Find where the given text appears and provide that cell's center as [x, y] coordinate. 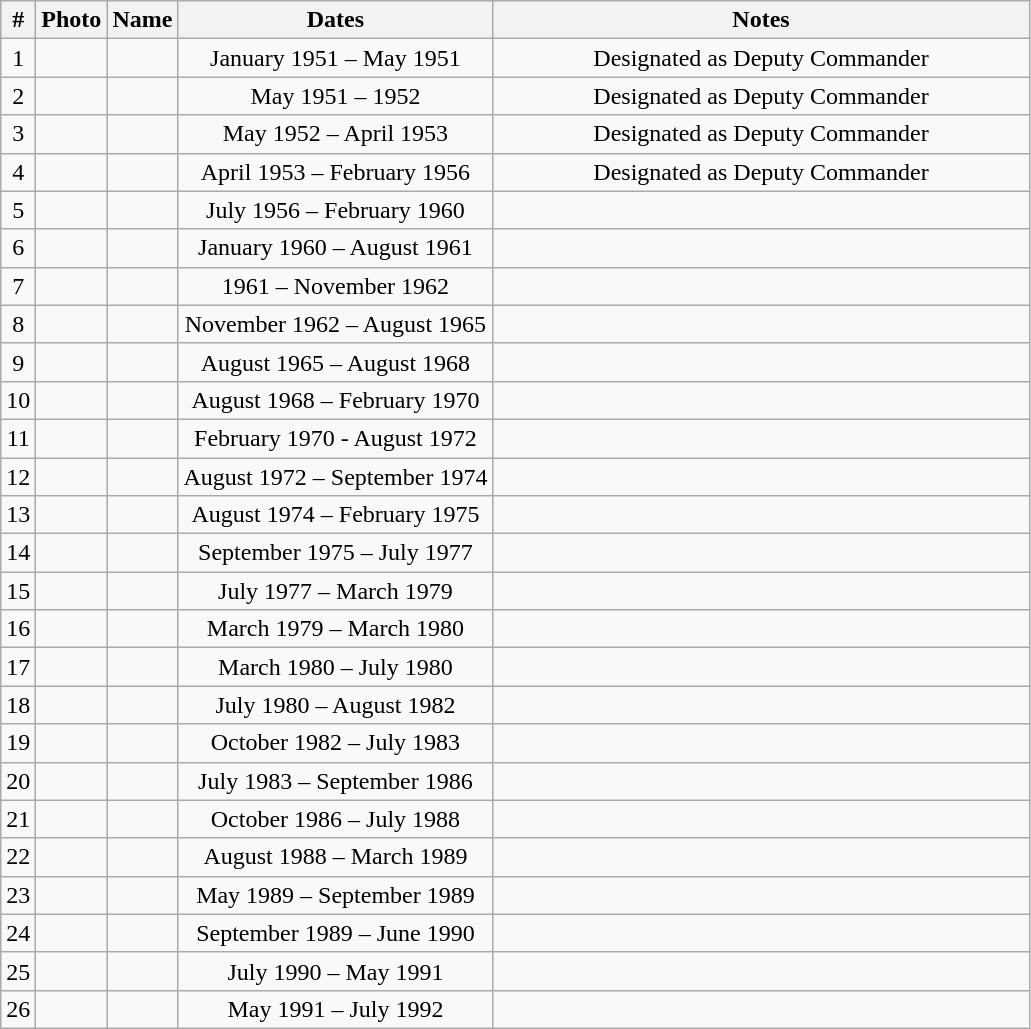
18 [18, 705]
10 [18, 400]
Dates [336, 20]
4 [18, 172]
March 1979 – March 1980 [336, 629]
May 1989 – September 1989 [336, 895]
13 [18, 515]
February 1970 - August 1972 [336, 438]
17 [18, 667]
19 [18, 743]
July 1956 – February 1960 [336, 210]
# [18, 20]
12 [18, 477]
October 1982 – July 1983 [336, 743]
January 1960 – August 1961 [336, 248]
August 1968 – February 1970 [336, 400]
March 1980 – July 1980 [336, 667]
25 [18, 971]
May 1991 – July 1992 [336, 1009]
July 1977 – March 1979 [336, 591]
23 [18, 895]
August 1972 – September 1974 [336, 477]
May 1952 – April 1953 [336, 134]
July 1983 – September 1986 [336, 781]
September 1989 – June 1990 [336, 933]
August 1988 – March 1989 [336, 857]
September 1975 – July 1977 [336, 553]
3 [18, 134]
July 1990 – May 1991 [336, 971]
July 1980 – August 1982 [336, 705]
16 [18, 629]
Photo [72, 20]
20 [18, 781]
9 [18, 362]
26 [18, 1009]
Notes [761, 20]
6 [18, 248]
14 [18, 553]
1961 – November 1962 [336, 286]
15 [18, 591]
11 [18, 438]
24 [18, 933]
August 1974 – February 1975 [336, 515]
2 [18, 96]
May 1951 – 1952 [336, 96]
5 [18, 210]
April 1953 – February 1956 [336, 172]
7 [18, 286]
21 [18, 819]
8 [18, 324]
October 1986 – July 1988 [336, 819]
November 1962 – August 1965 [336, 324]
August 1965 – August 1968 [336, 362]
Name [142, 20]
22 [18, 857]
1 [18, 58]
January 1951 – May 1951 [336, 58]
